Return (x, y) of the center of cell containing provided text 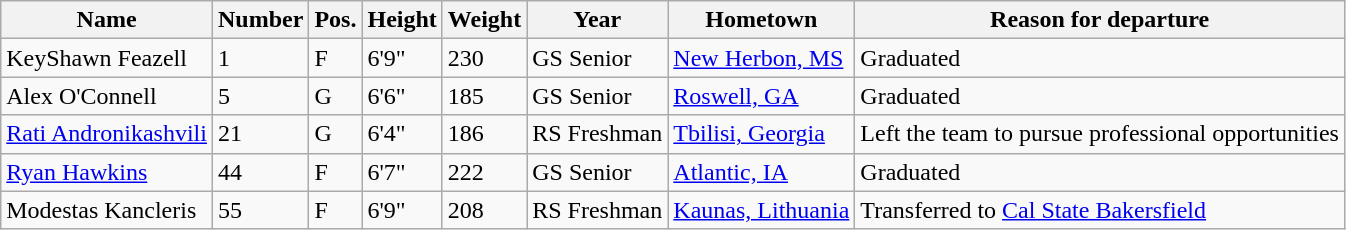
5 (260, 96)
Ryan Hawkins (107, 172)
Modestas Kancleris (107, 210)
New Herbon, MS (762, 58)
Hometown (762, 20)
21 (260, 134)
222 (484, 172)
Weight (484, 20)
186 (484, 134)
Rati Andronikashvili (107, 134)
Reason for departure (1100, 20)
Height (402, 20)
Left the team to pursue professional opportunities (1100, 134)
Tbilisi, Georgia (762, 134)
208 (484, 210)
55 (260, 210)
185 (484, 96)
6'4" (402, 134)
Year (598, 20)
Roswell, GA (762, 96)
Kaunas, Lithuania (762, 210)
230 (484, 58)
1 (260, 58)
44 (260, 172)
KeyShawn Feazell (107, 58)
6'6" (402, 96)
Name (107, 20)
6'7" (402, 172)
Transferred to Cal State Bakersfield (1100, 210)
Number (260, 20)
Alex O'Connell (107, 96)
Pos. (336, 20)
Atlantic, IA (762, 172)
